Scan for the cell matching the given text and deliver its (X, Y) coordinate at center. 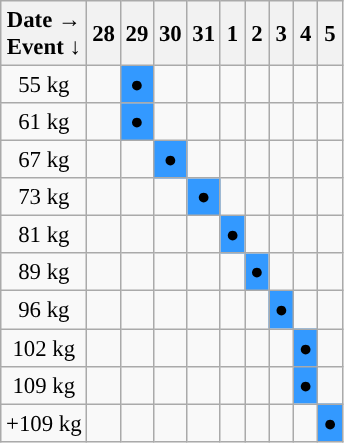
Date →Event ↓ (44, 34)
4 (305, 34)
89 kg (44, 273)
1 (232, 34)
61 kg (44, 122)
96 kg (44, 310)
29 (136, 34)
28 (104, 34)
81 kg (44, 235)
2 (257, 34)
73 kg (44, 197)
3 (281, 34)
109 kg (44, 385)
+109 kg (44, 423)
30 (170, 34)
102 kg (44, 348)
67 kg (44, 160)
31 (204, 34)
55 kg (44, 85)
5 (330, 34)
